Output the (x, y) coordinate of the center of the cell containing the given text.  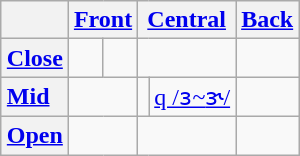
Central (187, 20)
Back (268, 20)
q /ɜ~ɝ/ (192, 97)
Front (102, 20)
Open (34, 135)
Mid (34, 97)
Close (34, 58)
